Locate the cell with the specified text and output its [x, y] center coordinate. 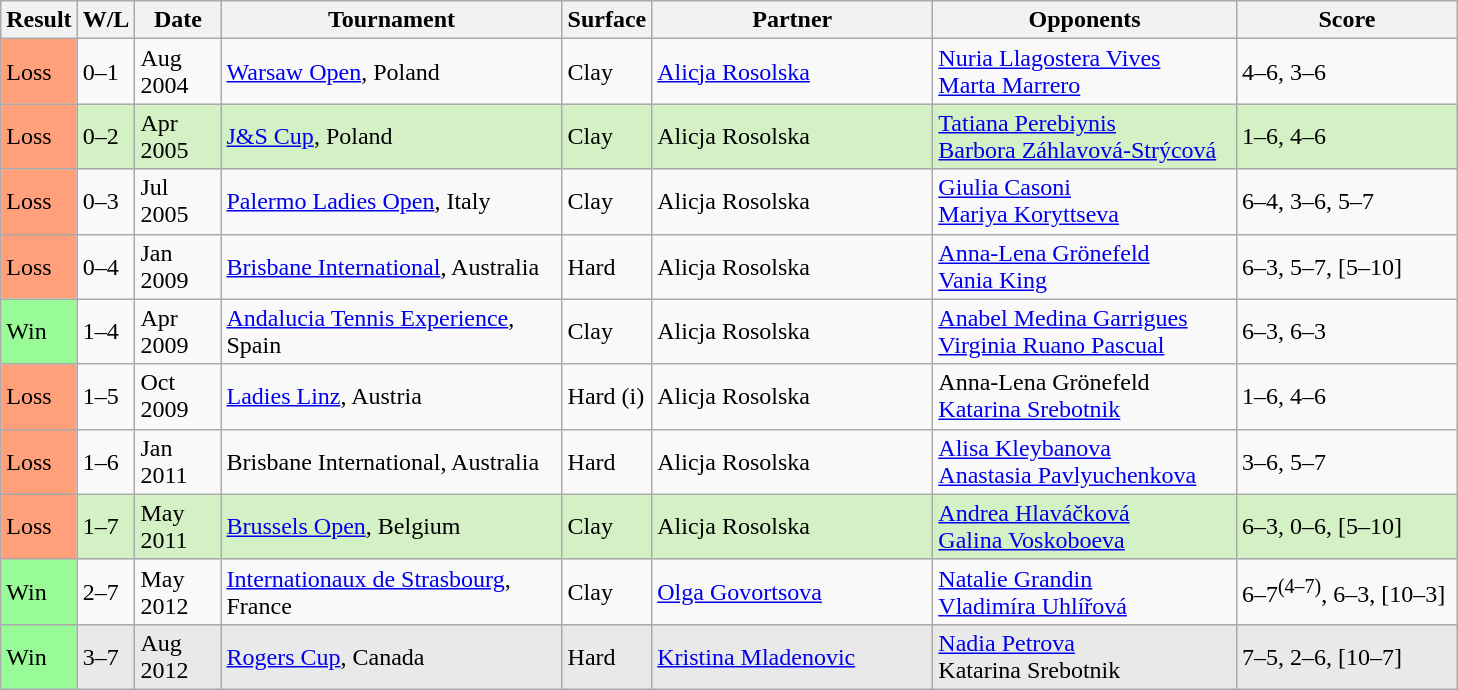
3–7 [106, 656]
Warsaw Open, Poland [392, 72]
Nuria Llagostera Vives Marta Marrero [1085, 72]
Jan 2011 [178, 462]
Palermo Ladies Open, Italy [392, 202]
Andrea Hlaváčková Galina Voskoboeva [1085, 526]
0–2 [106, 136]
Aug 2004 [178, 72]
6–4, 3–6, 5–7 [1346, 202]
Tatiana Perebiynis Barbora Záhlavová-Strýcová [1085, 136]
Anna-Lena Grönefeld Vania King [1085, 266]
Opponents [1085, 20]
Oct 2009 [178, 396]
Rogers Cup, Canada [392, 656]
Apr 2005 [178, 136]
4–6, 3–6 [1346, 72]
3–6, 5–7 [1346, 462]
6–7(4–7), 6–3, [10–3] [1346, 592]
0–4 [106, 266]
Giulia Casoni Mariya Koryttseva [1085, 202]
Date [178, 20]
1–4 [106, 332]
2–7 [106, 592]
Partner [792, 20]
Brussels Open, Belgium [392, 526]
1–5 [106, 396]
Apr 2009 [178, 332]
0–1 [106, 72]
Alisa Kleybanova Anastasia Pavlyuchenkova [1085, 462]
Andalucia Tennis Experience, Spain [392, 332]
Jan 2009 [178, 266]
Result [39, 20]
Surface [607, 20]
1–6 [106, 462]
6–3, 5–7, [5–10] [1346, 266]
Olga Govortsova [792, 592]
May 2012 [178, 592]
May 2011 [178, 526]
W/L [106, 20]
Ladies Linz, Austria [392, 396]
Anabel Medina Garrigues Virginia Ruano Pascual [1085, 332]
Score [1346, 20]
Internationaux de Strasbourg, France [392, 592]
Jul 2005 [178, 202]
6–3, 0–6, [5–10] [1346, 526]
Anna-Lena Grönefeld Katarina Srebotnik [1085, 396]
Natalie Grandin Vladimíra Uhlířová [1085, 592]
0–3 [106, 202]
Aug 2012 [178, 656]
Hard (i) [607, 396]
Nadia Petrova Katarina Srebotnik [1085, 656]
6–3, 6–3 [1346, 332]
Tournament [392, 20]
J&S Cup, Poland [392, 136]
1–7 [106, 526]
7–5, 2–6, [10–7] [1346, 656]
Kristina Mladenovic [792, 656]
